Identify which cell holds the provided text, then report its [x, y] central coordinate. 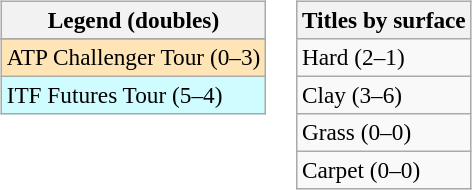
ATP Challenger Tour (0–3) [133, 57]
Carpet (0–0) [384, 171]
ITF Futures Tour (5–4) [133, 95]
Clay (3–6) [384, 95]
Hard (2–1) [384, 57]
Grass (0–0) [384, 133]
Legend (doubles) [133, 20]
Titles by surface [384, 20]
